Return (X, Y) of the center of cell containing provided text 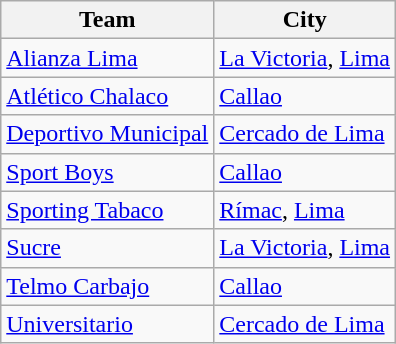
Deportivo Municipal (108, 134)
Rímac, Lima (305, 210)
Universitario (108, 324)
Team (108, 20)
Sport Boys (108, 172)
Atlético Chalaco (108, 96)
Telmo Carbajo (108, 286)
Alianza Lima (108, 58)
City (305, 20)
Sporting Tabaco (108, 210)
Sucre (108, 248)
